Provide the (x, y) coordinate of the cell's center where the given text is located.  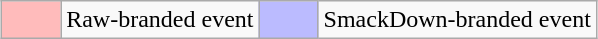
SmackDown-branded event (457, 20)
Raw-branded event (160, 20)
